Return the [x, y] coordinate for the center point of the cell that contains the specified text.  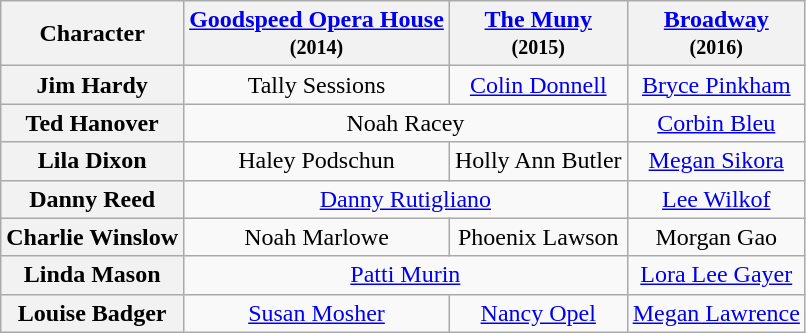
Corbin Bleu [716, 123]
Haley Podschun [317, 161]
Jim Hardy [92, 85]
The Muny(2015) [538, 34]
Susan Mosher [317, 313]
Colin Donnell [538, 85]
Nancy Opel [538, 313]
Danny Reed [92, 199]
Noah Marlowe [317, 237]
Tally Sessions [317, 85]
Bryce Pinkham [716, 85]
Megan Lawrence [716, 313]
Character [92, 34]
Linda Mason [92, 275]
Holly Ann Butler [538, 161]
Ted Hanover [92, 123]
Goodspeed Opera House(2014) [317, 34]
Megan Sikora [716, 161]
Charlie Winslow [92, 237]
Lee Wilkof [716, 199]
Danny Rutigliano [406, 199]
Morgan Gao [716, 237]
Broadway(2016) [716, 34]
Noah Racey [406, 123]
Louise Badger [92, 313]
Lora Lee Gayer [716, 275]
Patti Murin [406, 275]
Lila Dixon [92, 161]
Phoenix Lawson [538, 237]
